Return (X, Y) of the center of cell containing provided text 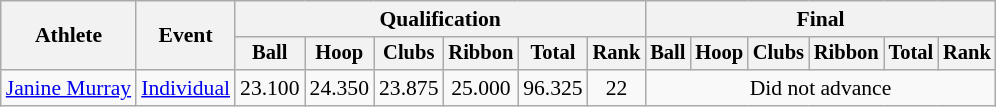
Janine Murray (68, 88)
22 (617, 88)
Did not advance (820, 88)
23.100 (270, 88)
Event (186, 36)
25.000 (482, 88)
Qualification (440, 19)
Athlete (68, 36)
Final (820, 19)
23.875 (408, 88)
Individual (186, 88)
24.350 (340, 88)
96.325 (552, 88)
